Locate the cell with the specified text and output its (X, Y) center coordinate. 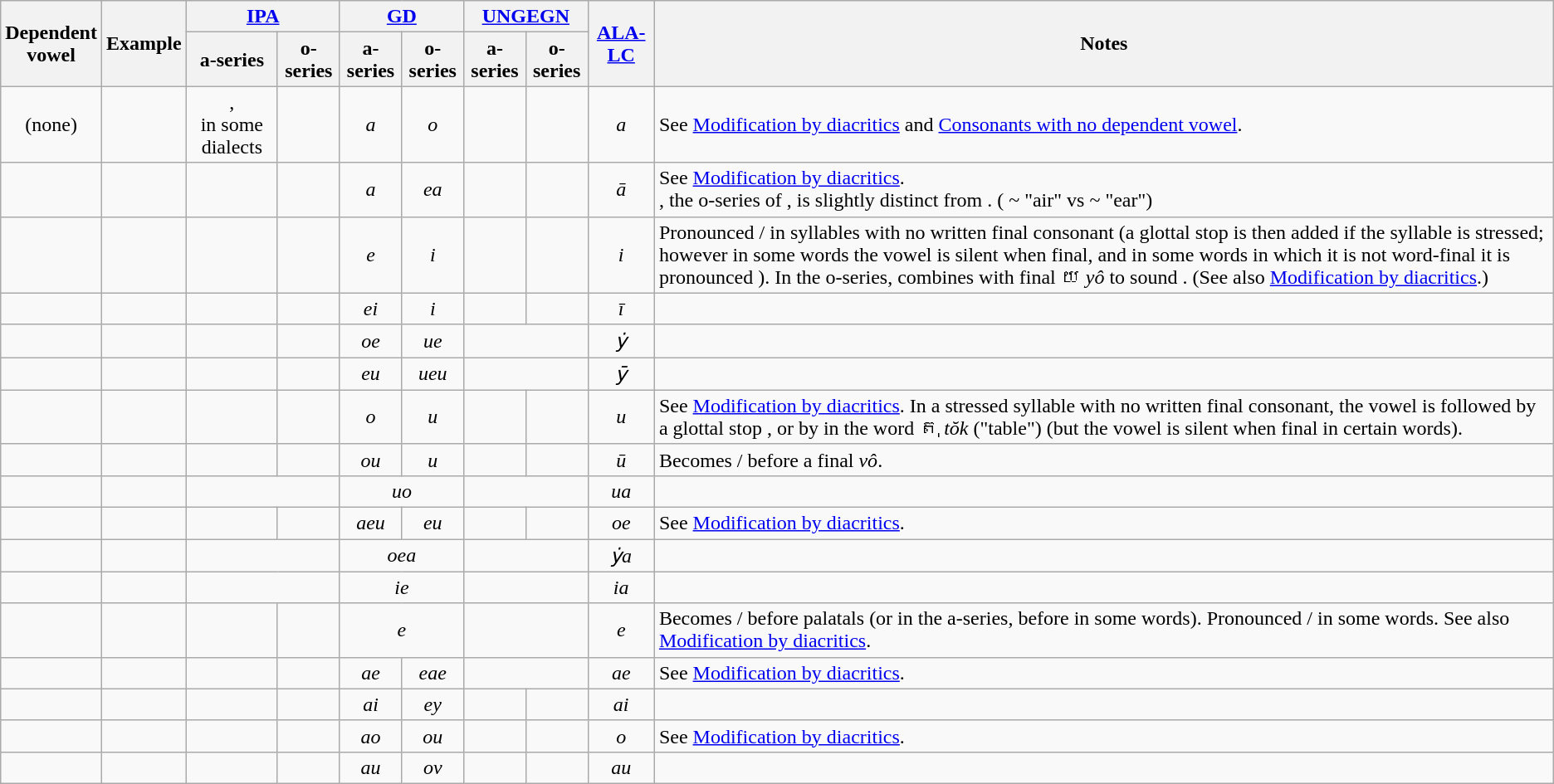
ẏa (621, 556)
See Modification by diacritics., the o-series of , is slightly distinct from . ( ~ "air" vs ~ "ear") (1104, 189)
ua (621, 491)
Becomes / before a final vô. (1104, 460)
ey (433, 704)
ue (433, 341)
Becomes / before palatals (or in the a-series, before in some words). Pronounced / in some words. See also Modification by diacritics. (1104, 631)
ẏ (621, 341)
ALA-LC (621, 43)
ov (433, 767)
, in some dialects (232, 124)
ī (621, 309)
ueu (433, 374)
ie (402, 587)
eae (433, 673)
IPA (262, 17)
ei (370, 309)
See Modification by diacritics and Consonants with no dependent vowel. (1104, 124)
ū (621, 460)
Example (144, 43)
Notes (1104, 43)
UNGEGN (526, 17)
ia (621, 587)
ȳ (621, 374)
aeu (370, 523)
ā (621, 189)
oea (402, 556)
GD (402, 17)
uo (402, 491)
Dependentvowel (51, 43)
(none) (51, 124)
ea (433, 189)
ao (370, 736)
